Capture the cell that displays the provided text and extract its [x, y] central coordinate. 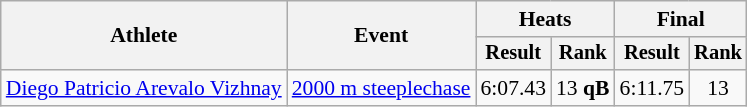
2000 m steeplechase [382, 88]
Final [681, 19]
Event [382, 36]
6:07.43 [514, 88]
13 [718, 88]
13 qB [583, 88]
Athlete [144, 36]
6:11.75 [652, 88]
Diego Patricio Arevalo Vizhnay [144, 88]
Heats [546, 19]
